Identify which cell holds the provided text, then report its [x, y] central coordinate. 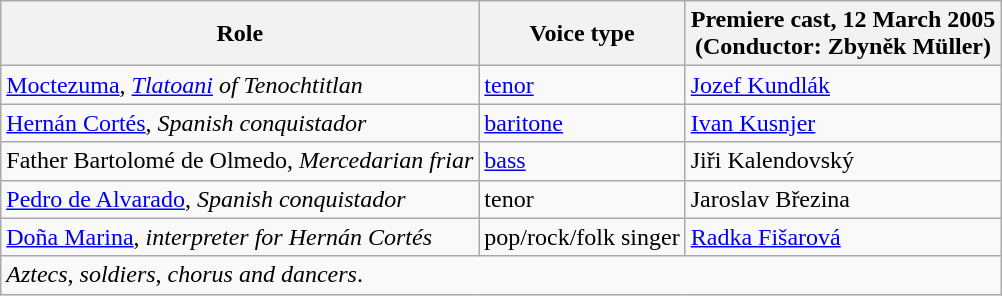
Voice type [582, 34]
baritone [582, 123]
Role [240, 34]
Pedro de Alvarado, Spanish conquistador [240, 199]
Ivan Kusnjer [843, 123]
Jozef Kundlák [843, 85]
Hernán Cortés, Spanish conquistador [240, 123]
bass [582, 161]
Moctezuma, Tlatoani of Tenochtitlan [240, 85]
Radka Fišarová [843, 237]
Jiři Kalendovský [843, 161]
Doña Marina, interpreter for Hernán Cortés [240, 237]
Jaroslav Březina [843, 199]
Father Bartolomé de Olmedo, Mercedarian friar [240, 161]
Aztecs, soldiers, chorus and dancers. [501, 275]
pop/rock/folk singer [582, 237]
Premiere cast, 12 March 2005(Conductor: Zbyněk Müller) [843, 34]
